From the cell containing the given text, extract its center point as (x, y) coordinate. 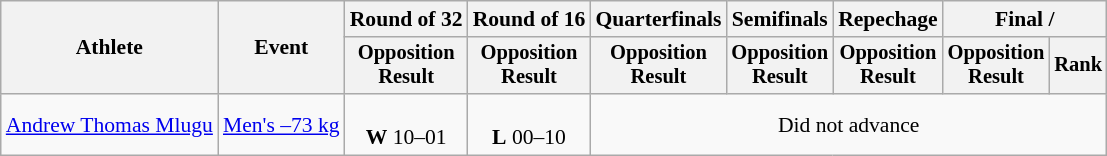
Round of 32 (406, 19)
Men's –73 kg (282, 124)
Quarterfinals (658, 19)
Rank (1078, 66)
W 10–01 (406, 124)
L 00–10 (530, 124)
Andrew Thomas Mlugu (110, 124)
Event (282, 48)
Repechage (888, 19)
Final / (1025, 19)
Athlete (110, 48)
Semifinals (780, 19)
Round of 16 (530, 19)
Did not advance (848, 124)
